For the text-containing cell, return its midpoint in (X, Y) coordinate format. 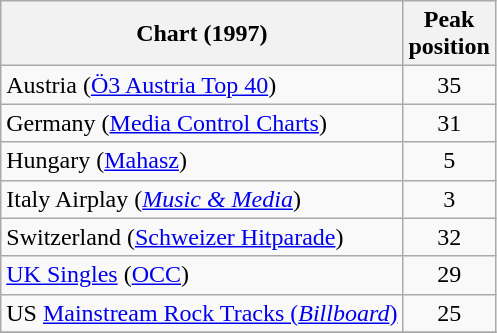
3 (449, 199)
5 (449, 161)
UK Singles (OCC) (202, 275)
29 (449, 275)
Chart (1997) (202, 34)
Germany (Media Control Charts) (202, 123)
35 (449, 85)
Hungary (Mahasz) (202, 161)
25 (449, 313)
32 (449, 237)
Austria (Ö3 Austria Top 40) (202, 85)
Peakposition (449, 34)
Switzerland (Schweizer Hitparade) (202, 237)
US Mainstream Rock Tracks (Billboard) (202, 313)
Italy Airplay (Music & Media) (202, 199)
31 (449, 123)
